Find where the given text appears and provide that cell's center as [X, Y] coordinate. 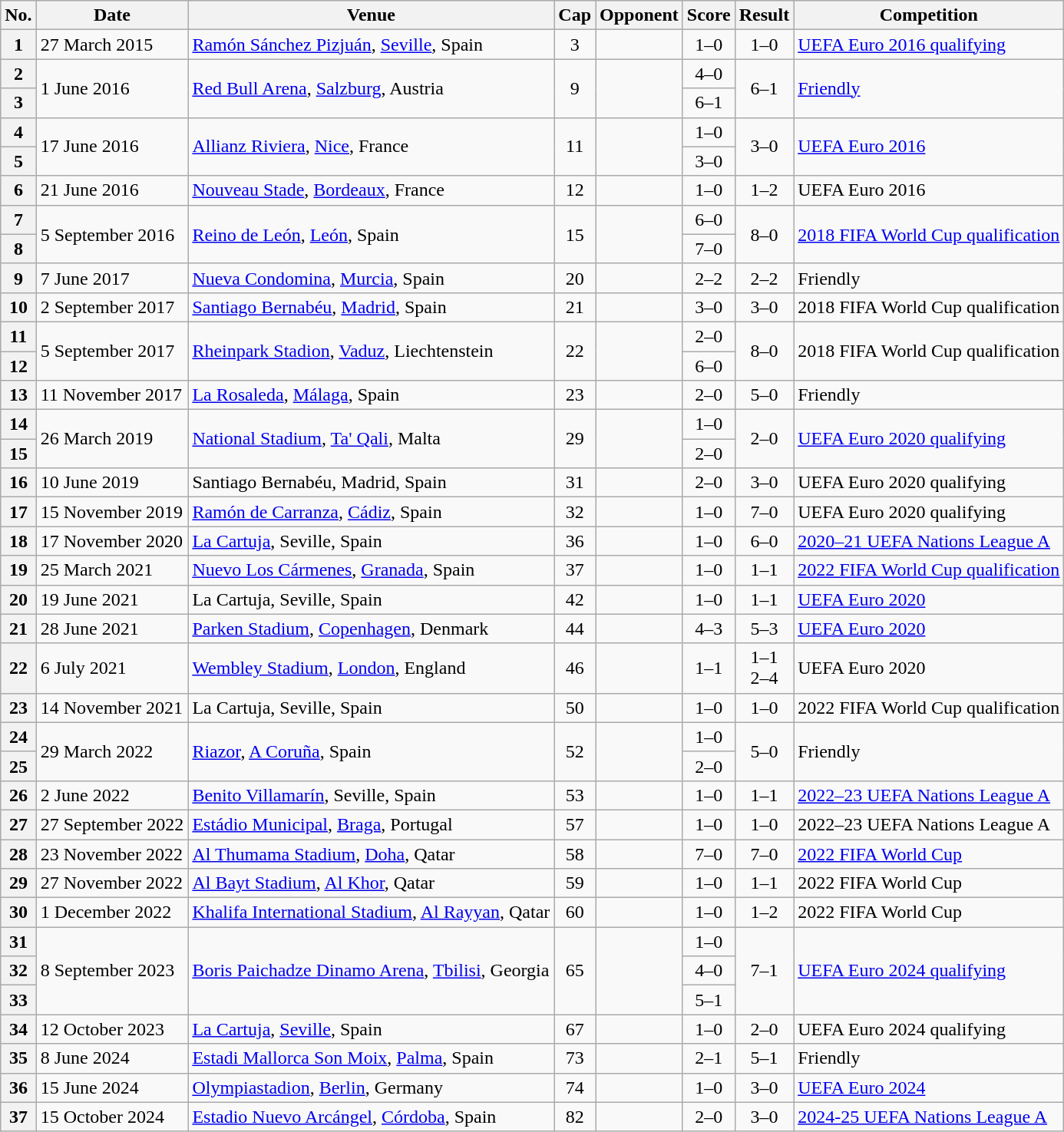
Cap [575, 15]
27 [18, 824]
8 June 2024 [112, 1058]
10 June 2019 [112, 483]
La Rosaleda, Málaga, Spain [372, 395]
Venue [372, 15]
33 [18, 1000]
Parken Stadium, Copenhagen, Denmark [372, 629]
73 [575, 1058]
27 November 2022 [112, 883]
26 March 2019 [112, 439]
58 [575, 854]
46 [575, 668]
4 [18, 132]
2020–21 UEFA Nations League A [929, 541]
Result [764, 15]
Wembley Stadium, London, England [372, 668]
30 [18, 913]
7 June 2017 [112, 278]
16 [18, 483]
4–3 [709, 629]
Khalifa International Stadium, Al Rayyan, Qatar [372, 913]
74 [575, 1087]
2 [18, 74]
Nueva Condomina, Murcia, Spain [372, 278]
5 [18, 161]
Nouveau Stade, Bordeaux, France [372, 190]
18 [18, 541]
National Stadium, Ta' Qali, Malta [372, 439]
12 October 2023 [112, 1029]
2024-25 UEFA Nations League A [929, 1117]
7 [18, 219]
34 [18, 1029]
Date [112, 15]
Estadio Nuevo Arcángel, Córdoba, Spain [372, 1117]
27 September 2022 [112, 824]
42 [575, 599]
24 [18, 737]
28 June 2021 [112, 629]
26 [18, 795]
2 June 2022 [112, 795]
Red Bull Arena, Salzburg, Austria [372, 88]
Estadi Mallorca Son Moix, Palma, Spain [372, 1058]
53 [575, 795]
25 March 2021 [112, 570]
59 [575, 883]
Reino de León, León, Spain [372, 234]
Rheinpark Stadion, Vaduz, Liechtenstein [372, 351]
29 March 2022 [112, 751]
Al Thumama Stadium, Doha, Qatar [372, 854]
UEFA Euro 2024 [929, 1087]
8 September 2023 [112, 971]
5 September 2017 [112, 351]
6 July 2021 [112, 668]
Competition [929, 15]
2 September 2017 [112, 307]
60 [575, 913]
57 [575, 824]
17 November 2020 [112, 541]
Allianz Riviera, Nice, France [372, 147]
25 [18, 766]
No. [18, 15]
17 June 2016 [112, 147]
5–3 [764, 629]
1 [18, 45]
67 [575, 1029]
15 June 2024 [112, 1087]
Ramón Sánchez Pizjuán, Seville, Spain [372, 45]
11 November 2017 [112, 395]
1 December 2022 [112, 913]
8 [18, 249]
14 [18, 424]
21 June 2016 [112, 190]
28 [18, 854]
15 October 2024 [112, 1117]
82 [575, 1117]
Opponent [639, 15]
Estádio Municipal, Braga, Portugal [372, 824]
5 September 2016 [112, 234]
44 [575, 629]
52 [575, 751]
1 June 2016 [112, 88]
Score [709, 15]
Ramón de Carranza, Cádiz, Spain [372, 512]
1–1 2–4 [764, 668]
Nuevo Los Cármenes, Granada, Spain [372, 570]
Riazor, A Coruña, Spain [372, 751]
14 November 2021 [112, 708]
Boris Paichadze Dinamo Arena, Tbilisi, Georgia [372, 971]
35 [18, 1058]
13 [18, 395]
Olympiastadion, Berlin, Germany [372, 1087]
Benito Villamarín, Seville, Spain [372, 795]
19 [18, 570]
UEFA Euro 2016 qualifying [929, 45]
6 [18, 190]
2–1 [709, 1058]
23 November 2022 [112, 854]
15 November 2019 [112, 512]
7–1 [764, 971]
10 [18, 307]
27 March 2015 [112, 45]
50 [575, 708]
65 [575, 971]
19 June 2021 [112, 599]
Al Bayt Stadium, Al Khor, Qatar [372, 883]
17 [18, 512]
